Scan for the cell matching the given text and deliver its (X, Y) coordinate at center. 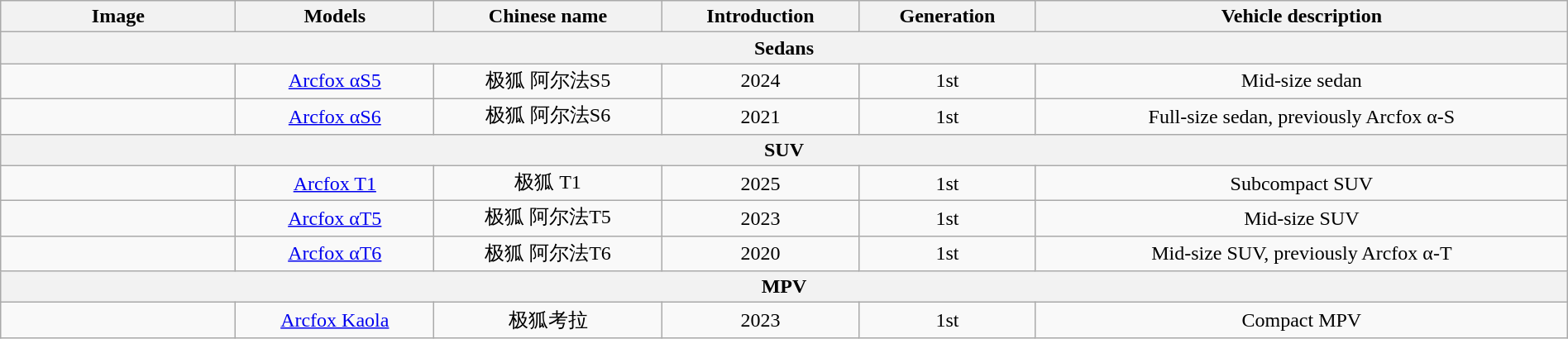
Arcfox T1 (335, 184)
Full-size sedan, previously Arcfox α-S (1302, 116)
Generation (947, 17)
Chinese name (548, 17)
MPV (784, 287)
Subcompact SUV (1302, 184)
Arcfox αS5 (335, 81)
Introduction (760, 17)
Sedans (784, 48)
极狐考拉 (548, 321)
Compact MPV (1302, 321)
Arcfox αS6 (335, 116)
Arcfox αT6 (335, 253)
2024 (760, 81)
极狐 阿尔法T5 (548, 218)
Mid-size SUV, previously Arcfox α-T (1302, 253)
极狐 阿尔法S6 (548, 116)
SUV (784, 150)
Mid-size SUV (1302, 218)
2025 (760, 184)
Image (118, 17)
极狐 阿尔法S5 (548, 81)
极狐 阿尔法T6 (548, 253)
Arcfox αT5 (335, 218)
2020 (760, 253)
Vehicle description (1302, 17)
Models (335, 17)
极狐 T1 (548, 184)
Arcfox Kaola (335, 321)
Mid-size sedan (1302, 81)
2021 (760, 116)
